Output the (X, Y) coordinate of the center of the cell containing the given text.  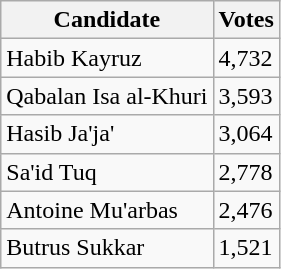
Sa'id Tuq (107, 172)
Habib Kayruz (107, 58)
3,064 (246, 134)
Hasib Ja'ja' (107, 134)
3,593 (246, 96)
Votes (246, 20)
4,732 (246, 58)
Butrus Sukkar (107, 248)
2,778 (246, 172)
Antoine Mu'arbas (107, 210)
Candidate (107, 20)
1,521 (246, 248)
Qabalan Isa al-Khuri (107, 96)
2,476 (246, 210)
